Search for the cell housing the specified text and yield its [X, Y] center coordinate. 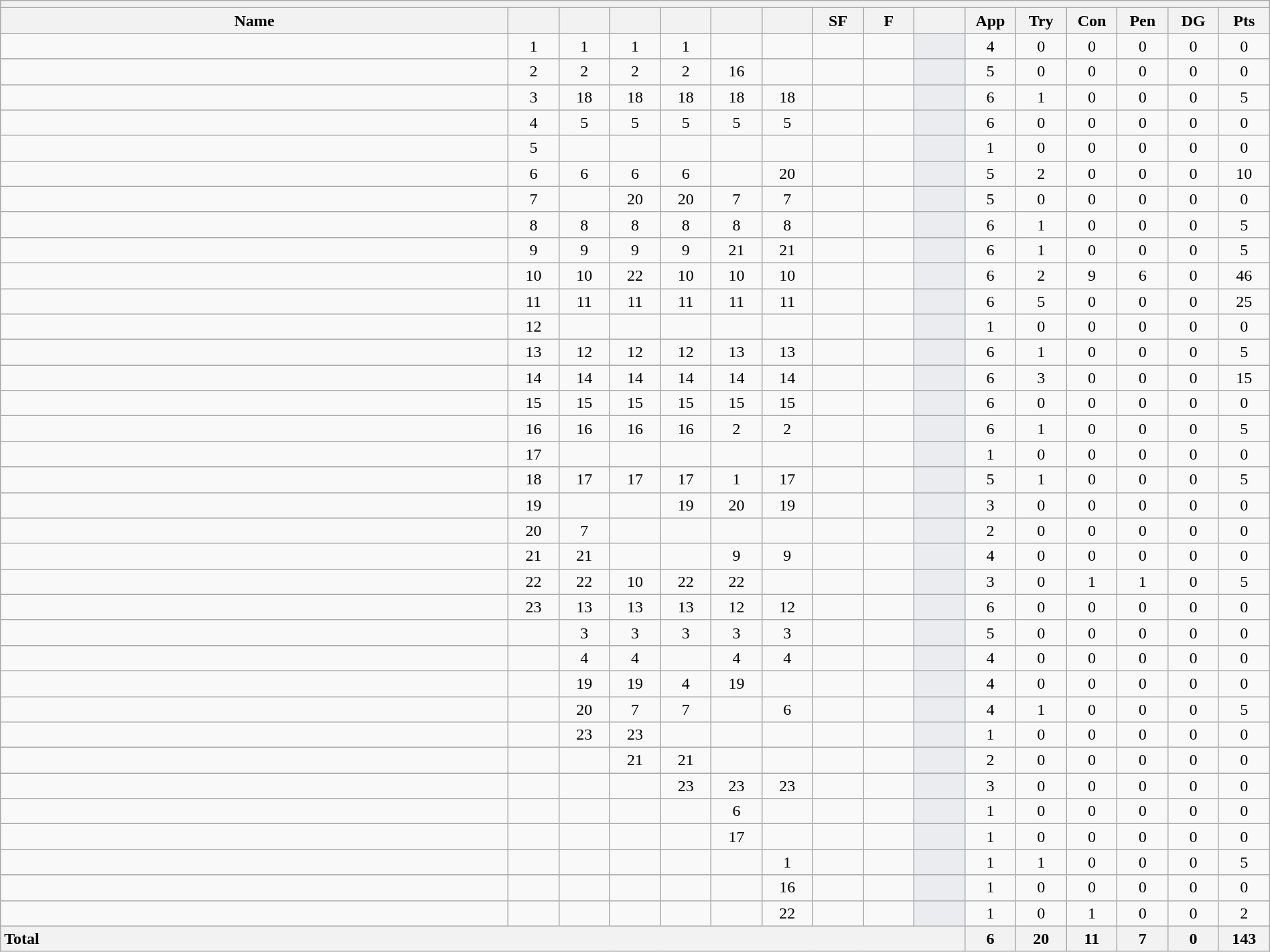
F [889, 21]
143 [1244, 939]
Total [483, 939]
Try [1041, 21]
Pen [1143, 21]
46 [1244, 275]
Name [255, 21]
25 [1244, 301]
App [991, 21]
DG [1194, 21]
SF [838, 21]
Pts [1244, 21]
Con [1092, 21]
